Determine the [x, y] coordinate at the center of the cell enclosing the given text.  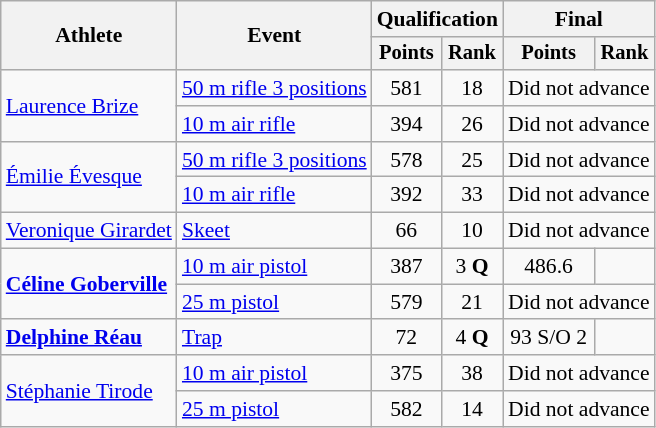
14 [472, 409]
66 [406, 231]
582 [406, 409]
Stéphanie Tirode [89, 390]
Veronique Girardet [89, 231]
387 [406, 267]
486.6 [548, 267]
Émilie Évesque [89, 178]
394 [406, 124]
21 [472, 302]
Laurence Brize [89, 106]
4 Q [472, 338]
33 [472, 195]
18 [472, 88]
375 [406, 373]
Event [274, 36]
Final [579, 19]
Delphine Réau [89, 338]
25 [472, 160]
578 [406, 160]
26 [472, 124]
3 Q [472, 267]
10 [472, 231]
72 [406, 338]
579 [406, 302]
Céline Goberville [89, 284]
Skeet [274, 231]
38 [472, 373]
581 [406, 88]
Qualification [438, 19]
392 [406, 195]
Athlete [89, 36]
Trap [274, 338]
93 S/O 2 [548, 338]
